Find where the given text appears and provide that cell's center as [x, y] coordinate. 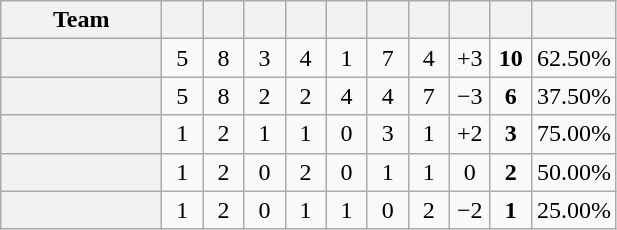
37.50% [574, 96]
−3 [470, 96]
Team [82, 20]
6 [510, 96]
10 [510, 58]
50.00% [574, 172]
+2 [470, 134]
25.00% [574, 210]
75.00% [574, 134]
−2 [470, 210]
62.50% [574, 58]
+3 [470, 58]
